For the text-containing cell, return its midpoint in (X, Y) coordinate format. 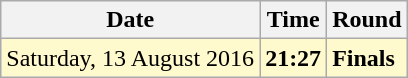
Round (367, 20)
Saturday, 13 August 2016 (130, 58)
21:27 (294, 58)
Finals (367, 58)
Date (130, 20)
Time (294, 20)
